Provide the (x, y) coordinate of the cell's center where the given text is located.  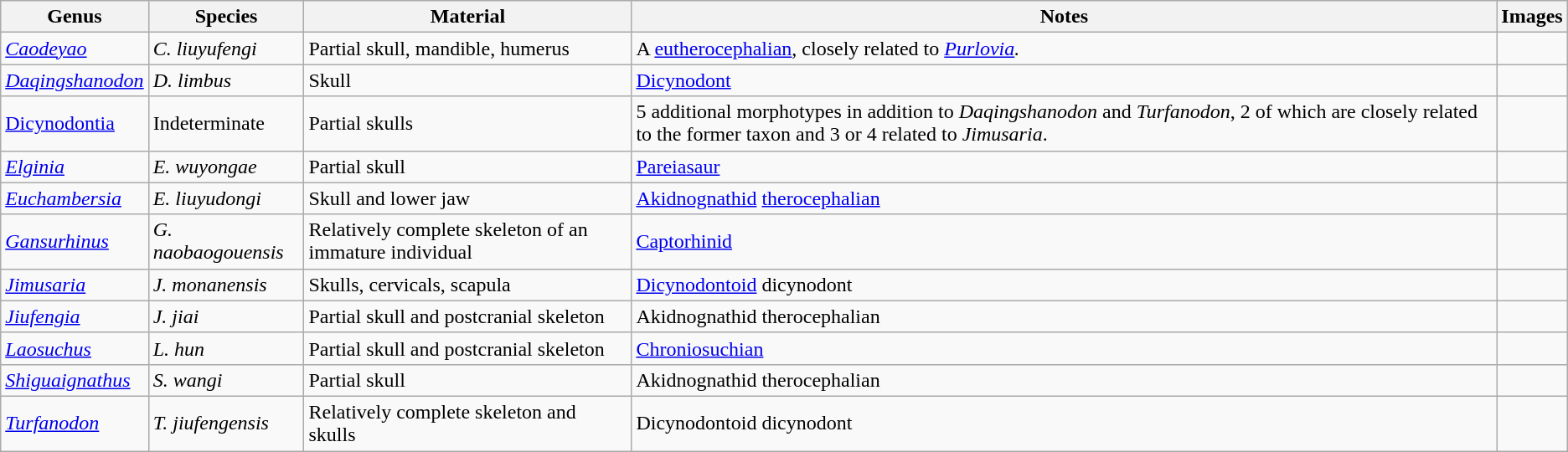
Skull (467, 80)
Elginia (75, 167)
Dicynodontia (75, 124)
Indeterminate (226, 124)
S. wangi (226, 380)
Notes (1064, 17)
G. naobaogouensis (226, 241)
D. limbus (226, 80)
Jiufengia (75, 316)
Daqingshanodon (75, 80)
L. hun (226, 348)
J. jiai (226, 316)
E. wuyongae (226, 167)
Partial skulls (467, 124)
J. monanensis (226, 285)
A eutherocephalian, closely related to Purlovia. (1064, 49)
Relatively complete skeleton and skulls (467, 424)
Skulls, cervicals, scapula (467, 285)
Caodeyao (75, 49)
Jimusaria (75, 285)
Partial skull, mandible, humerus (467, 49)
Turfanodon (75, 424)
E. liuyudongi (226, 198)
Gansurhinus (75, 241)
Material (467, 17)
Captorhinid (1064, 241)
Relatively complete skeleton of an immature individual (467, 241)
Euchambersia (75, 198)
Chroniosuchian (1064, 348)
Skull and lower jaw (467, 198)
Dicynodont (1064, 80)
Pareiasaur (1064, 167)
Laosuchus (75, 348)
T. jiufengensis (226, 424)
Images (1532, 17)
C. liuyufengi (226, 49)
Shiguaignathus (75, 380)
Species (226, 17)
Genus (75, 17)
